Identify which cell holds the provided text, then report its (x, y) central coordinate. 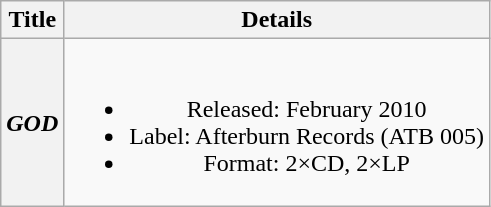
Details (277, 20)
Released: February 2010Label: Afterburn Records (ATB 005)Format: 2×CD, 2×LP (277, 122)
GOD (32, 122)
Title (32, 20)
